From the cell containing the given text, extract its center point as [X, Y] coordinate. 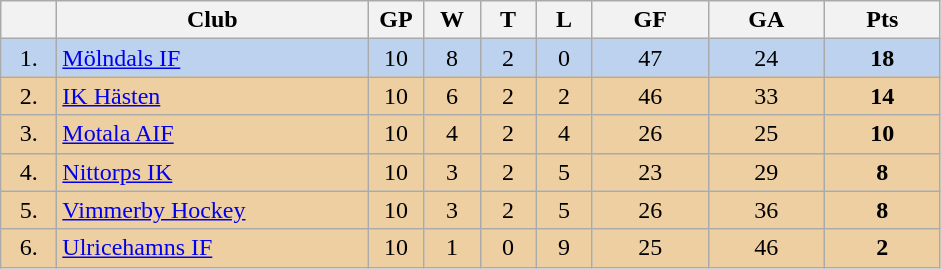
9 [564, 248]
Vimmerby Hockey [212, 210]
T [508, 20]
3. [29, 134]
5. [29, 210]
24 [766, 58]
Nittorps IK [212, 172]
6 [452, 96]
Mölndals IF [212, 58]
Ulricehamns IF [212, 248]
Pts [882, 20]
W [452, 20]
GF [650, 20]
47 [650, 58]
29 [766, 172]
2. [29, 96]
6. [29, 248]
14 [882, 96]
GA [766, 20]
L [564, 20]
36 [766, 210]
Club [212, 20]
23 [650, 172]
GP [396, 20]
18 [882, 58]
Motala AIF [212, 134]
33 [766, 96]
1 [452, 248]
4. [29, 172]
1. [29, 58]
IK Hästen [212, 96]
